Locate the cell with the specified text and output its (x, y) center coordinate. 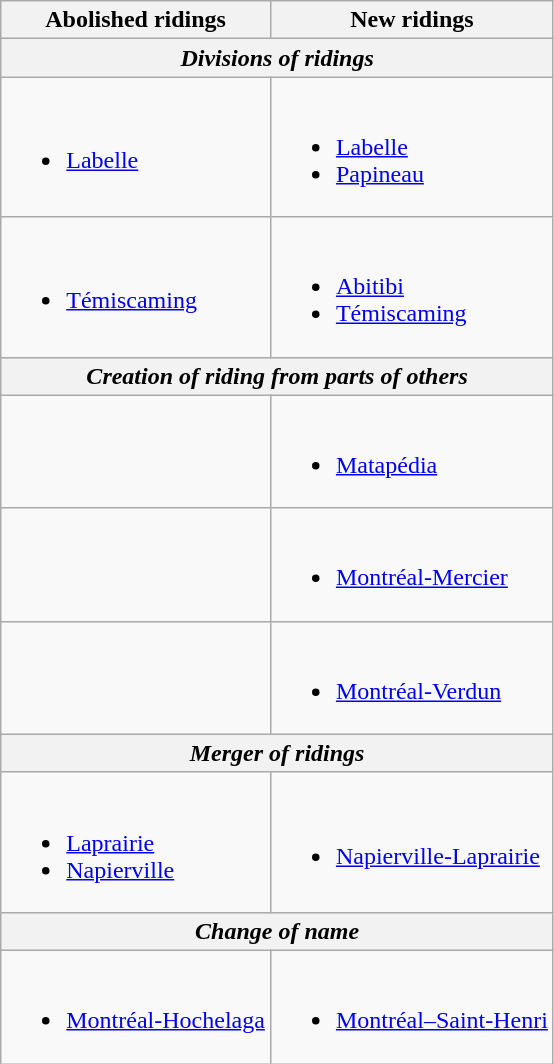
Montréal-Verdun (412, 678)
Montréal-Mercier (412, 564)
Creation of riding from parts of others (278, 376)
Montréal-Hochelaga (136, 1006)
Napierville-Laprairie (412, 842)
Change of name (278, 931)
Témiscaming (136, 287)
Merger of ridings (278, 753)
Matapédia (412, 452)
New ridings (412, 20)
Labelle (136, 147)
Abolished ridings (136, 20)
Divisions of ridings (278, 58)
Montréal–Saint-Henri (412, 1006)
AbitibiTémiscaming (412, 287)
LaprairieNapierville (136, 842)
LabellePapineau (412, 147)
